Locate the cell with the specified text and output its (X, Y) center coordinate. 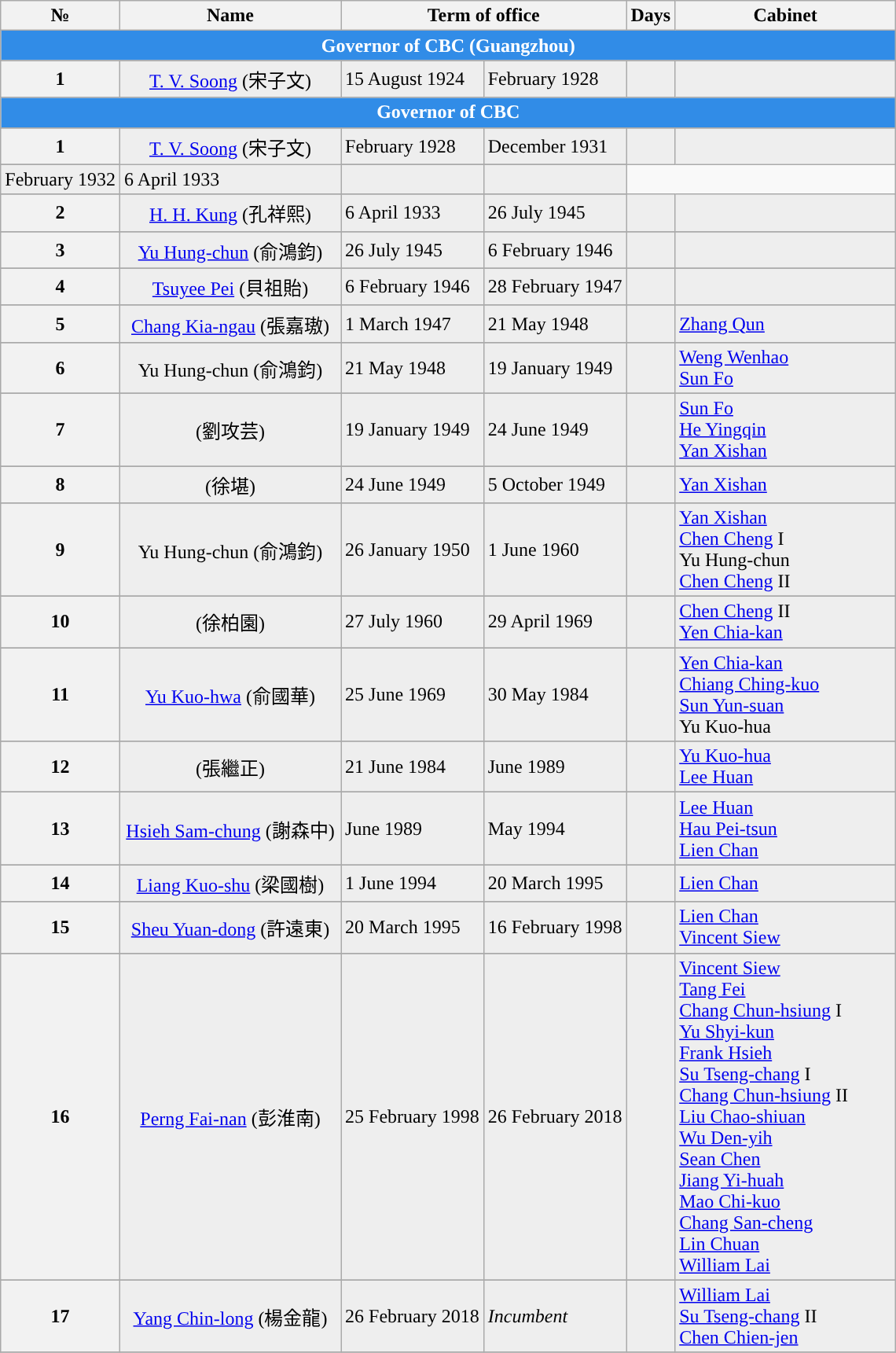
5 (61, 324)
Lien Chan (786, 884)
Zhang Qun (786, 324)
9 (61, 550)
Governor of CBC (Guangzhou) (448, 46)
12 (61, 767)
14 (61, 884)
Liang Kuo-shu (梁國樹) (230, 884)
21 June 1984 (413, 767)
№ (61, 16)
2 (61, 212)
Sun FoHe YingqinYan Xishan (786, 429)
(劉攻芸) (230, 429)
Yan Xishan (786, 484)
27 July 1960 (413, 623)
Lien ChanVincent Siew (786, 928)
30 May 1984 (555, 695)
Chen Cheng IIYen Chia-kan (786, 623)
26 January 1950 (413, 550)
5 October 1949 (555, 484)
(張繼正) (230, 767)
6 (61, 368)
29 April 1969 (555, 623)
7 (61, 429)
17 (61, 1316)
10 (61, 623)
13 (61, 829)
Yen Chia-kanChiang Ching-kuoSun Yun-suanYu Kuo-hua (786, 695)
Yang Chin-long (楊金龍) (230, 1316)
May 1994 (555, 829)
15 (61, 928)
Tsuyee Pei (貝祖貽) (230, 286)
Cabinet (786, 16)
11 (61, 695)
8 (61, 484)
William LaiSu Tseng-chang IIChen Chien-jen (786, 1316)
1 June 1994 (413, 884)
Lee HuanHau Pei-tsunLien Chan (786, 829)
25 June 1969 (413, 695)
Term of office (484, 16)
Yu Kuo-hwa (俞國華) (230, 695)
Yu Kuo-huaLee Huan (786, 767)
Days (651, 16)
February 1932 (61, 179)
4 (61, 286)
Chang Kia-ngau (張嘉璈) (230, 324)
Governor of CBC (448, 112)
Name (230, 16)
15 August 1924 (413, 79)
28 February 1947 (555, 286)
Yan XishanChen Cheng IYu Hung-chunChen Cheng II (786, 550)
H. H. Kung (孔祥熙) (230, 212)
25 February 1998 (413, 1116)
Hsieh Sam-chung (謝森中) (230, 829)
16 (61, 1116)
(徐堪) (230, 484)
December 1931 (555, 146)
Sheu Yuan-dong (許遠東) (230, 928)
1 June 1960 (555, 550)
3 (61, 250)
1 March 1947 (413, 324)
16 February 1998 (555, 928)
Perng Fai-nan (彭淮南) (230, 1116)
(徐柏園) (230, 623)
Weng WenhaoSun Fo (786, 368)
Incumbent (555, 1316)
